Locate the cell with the specified text and output its [X, Y] center coordinate. 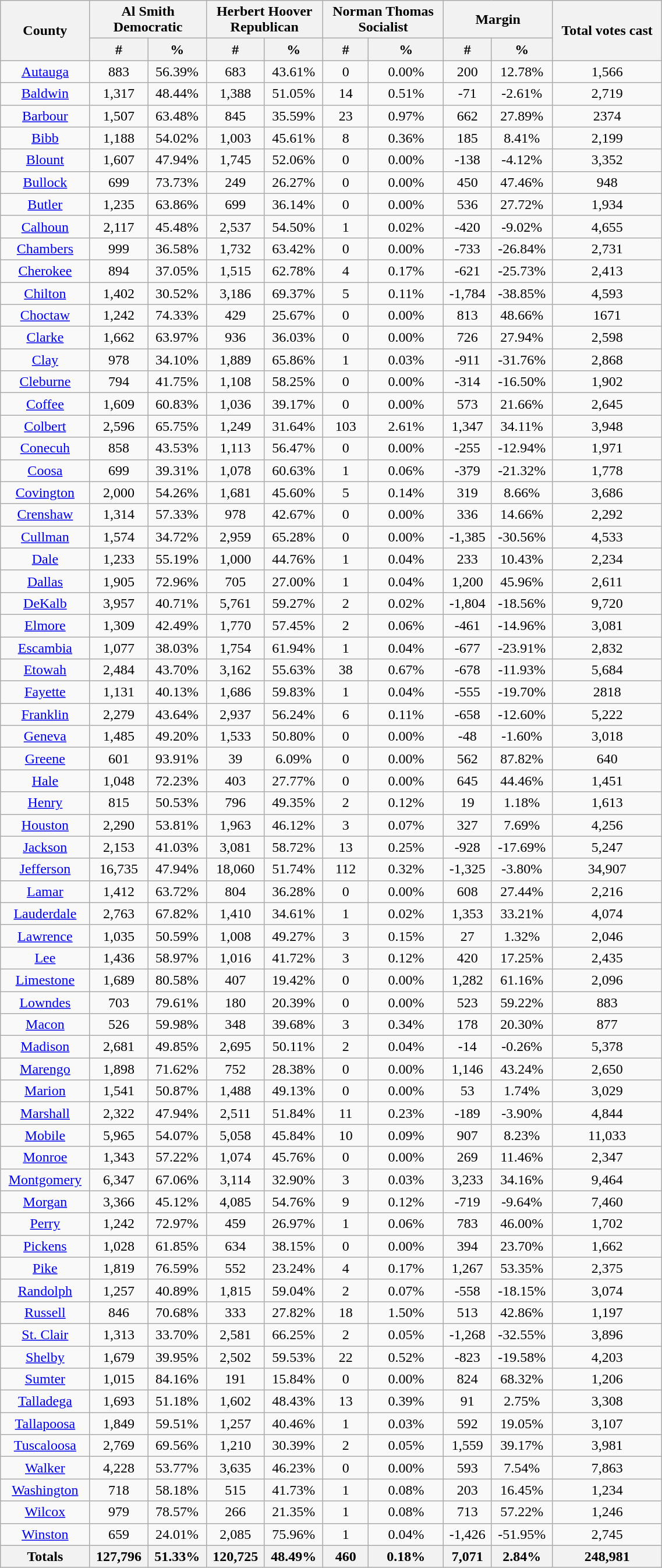
683 [235, 72]
0.97% [406, 116]
2,234 [607, 559]
23.24% [293, 1268]
59.22% [522, 1002]
50.11% [293, 1047]
-658 [468, 714]
2,511 [235, 1113]
54.26% [177, 493]
24.01% [177, 1534]
14 [346, 94]
1671 [607, 316]
2,000 [119, 493]
1,246 [607, 1512]
66.25% [293, 1335]
42.86% [522, 1312]
73.73% [177, 182]
78.57% [177, 1512]
907 [468, 1135]
1,197 [607, 1312]
Cleburne [45, 382]
70.68% [177, 1312]
Bullock [45, 182]
Total votes cast [607, 30]
38 [346, 670]
87.82% [522, 759]
68.32% [522, 1379]
-9.64% [522, 1202]
180 [235, 1002]
-928 [468, 847]
1,609 [119, 404]
-678 [468, 670]
Margin [498, 20]
248,981 [607, 1556]
1,488 [235, 1091]
45.60% [293, 493]
662 [468, 116]
2,290 [119, 825]
450 [468, 182]
Baldwin [45, 94]
2,435 [607, 958]
1,574 [119, 537]
44.46% [522, 781]
-1,784 [468, 293]
53 [468, 1091]
-25.73% [522, 271]
17.25% [522, 958]
718 [119, 1490]
40.13% [177, 692]
-189 [468, 1113]
61.16% [522, 980]
54.50% [293, 226]
40.46% [293, 1424]
58.97% [177, 958]
703 [119, 1002]
48.66% [522, 316]
394 [468, 1246]
47.46% [522, 182]
1,686 [235, 692]
1,559 [468, 1446]
50.80% [293, 737]
948 [607, 182]
1,036 [235, 404]
6,347 [119, 1180]
41.73% [293, 1490]
526 [119, 1025]
127,796 [119, 1556]
22 [346, 1357]
50.59% [177, 936]
1,108 [235, 382]
6.09% [293, 759]
336 [468, 515]
Barbour [45, 116]
34.16% [522, 1180]
1,015 [119, 1379]
6 [346, 714]
49.20% [177, 737]
2,581 [235, 1335]
1,533 [235, 737]
-911 [468, 360]
11.46% [522, 1158]
Cherokee [45, 271]
1,235 [119, 204]
513 [468, 1312]
41.03% [177, 847]
185 [468, 138]
-11.93% [522, 670]
-314 [468, 382]
-1.60% [522, 737]
726 [468, 338]
48.49% [293, 1556]
Lauderdale [45, 914]
30.39% [293, 1446]
1,889 [235, 360]
51.74% [293, 869]
Montgomery [45, 1180]
69.37% [293, 293]
Pickens [45, 1246]
0.67% [406, 670]
59.51% [177, 1424]
DeKalb [45, 603]
-19.58% [522, 1357]
1,971 [607, 448]
4,844 [607, 1113]
552 [235, 1268]
705 [235, 581]
2,645 [607, 404]
72.23% [177, 781]
1,402 [119, 293]
-1,804 [468, 603]
18 [346, 1312]
796 [235, 803]
1,078 [235, 470]
-1,385 [468, 537]
9 [346, 1202]
53.77% [177, 1468]
46.12% [293, 825]
407 [235, 980]
56.24% [293, 714]
979 [119, 1512]
1,234 [607, 1490]
51.33% [177, 1556]
40.89% [177, 1290]
39.95% [177, 1357]
1,317 [119, 94]
67.06% [177, 1180]
1,770 [235, 625]
112 [346, 869]
1,003 [235, 138]
Dallas [45, 581]
999 [119, 249]
53.81% [177, 825]
72.96% [177, 581]
2,763 [119, 914]
Bibb [45, 138]
536 [468, 204]
51.18% [177, 1401]
7,863 [607, 1468]
1,313 [119, 1335]
2,598 [607, 338]
-677 [468, 648]
1,613 [607, 803]
-4.12% [522, 160]
-14 [468, 1047]
460 [346, 1556]
0.23% [406, 1113]
45.61% [293, 138]
50.53% [177, 803]
10 [346, 1135]
Etowah [45, 670]
3,366 [119, 1202]
1.74% [522, 1091]
1,732 [235, 249]
Totals [45, 1556]
11 [346, 1113]
53.35% [522, 1268]
2,611 [607, 581]
Lowndes [45, 1002]
36.28% [293, 891]
-3.80% [522, 869]
St. Clair [45, 1335]
348 [235, 1025]
Fayette [45, 692]
Monroe [45, 1158]
1,113 [235, 448]
-3.90% [522, 1113]
752 [235, 1069]
Elmore [45, 625]
15.84% [293, 1379]
48.43% [293, 1401]
-379 [468, 470]
1,602 [235, 1401]
1,681 [235, 493]
-0.26% [522, 1047]
4,256 [607, 825]
93.91% [177, 759]
1,000 [235, 559]
3,981 [607, 1446]
-733 [468, 249]
2,292 [607, 515]
3,896 [607, 1335]
-14.96% [522, 625]
1,689 [119, 980]
2,731 [607, 249]
35.59% [293, 116]
1.32% [522, 936]
4,533 [607, 537]
266 [235, 1512]
523 [468, 1002]
Calhoun [45, 226]
60.83% [177, 404]
32.90% [293, 1180]
-823 [468, 1357]
Colbert [45, 426]
0.36% [406, 138]
65.28% [293, 537]
0.34% [406, 1025]
43.64% [177, 714]
2,745 [607, 1534]
63.86% [177, 204]
20.30% [522, 1025]
1,035 [119, 936]
7,071 [468, 1556]
79.61% [177, 1002]
Chilton [45, 293]
Chambers [45, 249]
2,153 [119, 847]
36.03% [293, 338]
9,720 [607, 603]
0.51% [406, 94]
2,096 [607, 980]
0.52% [406, 1357]
25.67% [293, 316]
103 [346, 426]
23 [346, 116]
1,206 [607, 1379]
178 [468, 1025]
Walker [45, 1468]
9,464 [607, 1180]
-2.61% [522, 94]
4,085 [235, 1202]
Tuscaloosa [45, 1446]
19.42% [293, 980]
5,222 [607, 714]
1,507 [119, 116]
27.00% [293, 581]
5,058 [235, 1135]
65.86% [293, 360]
1,077 [119, 648]
3,018 [607, 737]
0.15% [406, 936]
403 [235, 781]
1,267 [468, 1268]
3,029 [607, 1091]
2374 [607, 116]
Geneva [45, 737]
49.35% [293, 803]
26.97% [293, 1224]
1,008 [235, 936]
592 [468, 1424]
4,203 [607, 1357]
Lawrence [45, 936]
2,347 [607, 1158]
824 [468, 1379]
4,228 [119, 1468]
1,188 [119, 138]
601 [119, 759]
46.23% [293, 1468]
877 [607, 1025]
80.58% [177, 980]
1,451 [607, 781]
2,216 [607, 891]
2,719 [607, 94]
2.84% [522, 1556]
Russell [45, 1312]
38.15% [293, 1246]
2,650 [607, 1069]
39 [235, 759]
1,566 [607, 72]
2,375 [607, 1268]
Randolph [45, 1290]
Clay [45, 360]
3,957 [119, 603]
Marengo [45, 1069]
Wilcox [45, 1512]
249 [235, 182]
1,702 [607, 1224]
1,314 [119, 515]
233 [468, 559]
28.38% [293, 1069]
1,233 [119, 559]
54.02% [177, 138]
59.27% [293, 603]
76.59% [177, 1268]
420 [468, 958]
Blount [45, 160]
1,309 [119, 625]
659 [119, 1534]
46.00% [522, 1224]
640 [607, 759]
Marshall [45, 1113]
8.66% [522, 493]
37.05% [177, 271]
60.63% [293, 470]
-51.95% [522, 1534]
27.82% [293, 1312]
Autauga [45, 72]
-420 [468, 226]
Coffee [45, 404]
63.42% [293, 249]
858 [119, 448]
894 [119, 271]
10.43% [522, 559]
3,948 [607, 426]
1,849 [119, 1424]
57.45% [293, 625]
1,410 [235, 914]
1,693 [119, 1401]
327 [468, 825]
52.06% [293, 160]
1,778 [607, 470]
33.70% [177, 1335]
57.33% [177, 515]
41.72% [293, 958]
-9.02% [522, 226]
34.61% [293, 914]
-138 [468, 160]
-16.50% [522, 382]
33.21% [522, 914]
43.61% [293, 72]
1,902 [607, 382]
Washington [45, 1490]
2,832 [607, 648]
2,681 [119, 1047]
Lamar [45, 891]
36.58% [177, 249]
-48 [468, 737]
8 [346, 138]
3,233 [468, 1180]
269 [468, 1158]
-1,268 [468, 1335]
1,745 [235, 160]
Al SmithDemocratic [148, 20]
4,593 [607, 293]
27 [468, 936]
59.83% [293, 692]
Butler [45, 204]
2,117 [119, 226]
51.84% [293, 1113]
45.96% [522, 581]
1.50% [406, 1312]
Winston [45, 1534]
Morgan [45, 1202]
-12.60% [522, 714]
0.32% [406, 869]
0.14% [406, 493]
1,048 [119, 781]
72.97% [177, 1224]
69.56% [177, 1446]
26.27% [293, 182]
58.25% [293, 382]
Hale [45, 781]
Cullman [45, 537]
12.78% [522, 72]
Escambia [45, 648]
19.05% [522, 1424]
63.97% [177, 338]
3,686 [607, 493]
2,413 [607, 271]
1,485 [119, 737]
34,907 [607, 869]
43.53% [177, 448]
5,965 [119, 1135]
54.07% [177, 1135]
794 [119, 382]
41.75% [177, 382]
203 [468, 1490]
Crenshaw [45, 515]
4,655 [607, 226]
7,460 [607, 1202]
1,343 [119, 1158]
16.45% [522, 1490]
7.69% [522, 825]
21.35% [293, 1512]
-555 [468, 692]
-17.69% [522, 847]
61.85% [177, 1246]
Madison [45, 1047]
Henry [45, 803]
-19.70% [522, 692]
3,114 [235, 1180]
1,016 [235, 958]
Greene [45, 759]
Herbert HooverRepublican [264, 20]
56.47% [293, 448]
43.70% [177, 670]
3,107 [607, 1424]
34.11% [522, 426]
3,162 [235, 670]
1,541 [119, 1091]
45.84% [293, 1135]
1,815 [235, 1290]
1,131 [119, 692]
1,412 [119, 891]
4,074 [607, 914]
27.72% [522, 204]
429 [235, 316]
67.82% [177, 914]
5,247 [607, 847]
-31.76% [522, 360]
1,905 [119, 581]
1,515 [235, 271]
84.16% [177, 1379]
0.39% [406, 1401]
1,353 [468, 914]
1,347 [468, 426]
2,279 [119, 714]
Conecuh [45, 448]
2,199 [607, 138]
2,596 [119, 426]
Choctaw [45, 316]
21.66% [522, 404]
18,060 [235, 869]
846 [119, 1312]
34.72% [177, 537]
62.78% [293, 271]
562 [468, 759]
1,934 [607, 204]
1,074 [235, 1158]
Macon [45, 1025]
Sumter [45, 1379]
Shelby [45, 1357]
Pike [45, 1268]
Covington [45, 493]
5,684 [607, 670]
3,186 [235, 293]
-21.32% [522, 470]
-1,325 [468, 869]
27.44% [522, 891]
55.63% [293, 670]
County [45, 30]
-18.15% [522, 1290]
815 [119, 803]
38.03% [177, 648]
2,937 [235, 714]
-461 [468, 625]
Marion [45, 1091]
2,046 [607, 936]
40.71% [177, 603]
8.41% [522, 138]
1,436 [119, 958]
-26.84% [522, 249]
8.23% [522, 1135]
5,761 [235, 603]
39.31% [177, 470]
61.94% [293, 648]
34.10% [177, 360]
634 [235, 1246]
27.77% [293, 781]
845 [235, 116]
49.27% [293, 936]
1,028 [119, 1246]
58.18% [177, 1490]
54.76% [293, 1202]
2,322 [119, 1113]
59.53% [293, 1357]
-719 [468, 1202]
-71 [468, 94]
936 [235, 338]
3,308 [607, 1401]
50.87% [177, 1091]
1,963 [235, 825]
573 [468, 404]
48.44% [177, 94]
45.76% [293, 1158]
2,484 [119, 670]
2,537 [235, 226]
42.67% [293, 515]
31.64% [293, 426]
1,210 [235, 1446]
1,607 [119, 160]
Coosa [45, 470]
1,200 [468, 581]
Norman ThomasSocialist [383, 20]
1,819 [119, 1268]
45.48% [177, 226]
36.14% [293, 204]
Mobile [45, 1135]
-30.56% [522, 537]
3,074 [607, 1290]
-558 [468, 1290]
14.66% [522, 515]
75.96% [293, 1534]
Franklin [45, 714]
2,085 [235, 1534]
Houston [45, 825]
1,388 [235, 94]
30.52% [177, 293]
65.75% [177, 426]
23.70% [522, 1246]
-23.91% [522, 648]
2.61% [406, 426]
2,769 [119, 1446]
44.76% [293, 559]
-32.55% [522, 1335]
515 [235, 1490]
1,898 [119, 1069]
191 [235, 1379]
51.05% [293, 94]
19 [468, 803]
91 [468, 1401]
3,635 [235, 1468]
0.25% [406, 847]
45.12% [177, 1202]
59.98% [177, 1025]
1,146 [468, 1069]
42.49% [177, 625]
43.24% [522, 1069]
16,735 [119, 869]
59.04% [293, 1290]
71.62% [177, 1069]
Lee [45, 958]
-621 [468, 271]
39.68% [293, 1025]
804 [235, 891]
-12.94% [522, 448]
645 [468, 781]
49.13% [293, 1091]
-255 [468, 448]
459 [235, 1224]
Tallapoosa [45, 1424]
2,502 [235, 1357]
74.33% [177, 316]
608 [468, 891]
1.18% [522, 803]
200 [468, 72]
Perry [45, 1224]
Dale [45, 559]
1,754 [235, 648]
333 [235, 1312]
2,959 [235, 537]
Clarke [45, 338]
0.09% [406, 1135]
3,352 [607, 160]
49.85% [177, 1047]
27.94% [522, 338]
63.48% [177, 116]
813 [468, 316]
Talladega [45, 1401]
58.72% [293, 847]
5,378 [607, 1047]
56.39% [177, 72]
55.19% [177, 559]
20.39% [293, 1002]
2,868 [607, 360]
Jefferson [45, 869]
2818 [607, 692]
11,033 [607, 1135]
1,249 [235, 426]
-18.56% [522, 603]
593 [468, 1468]
1,679 [119, 1357]
Limestone [45, 980]
0.18% [406, 1556]
Jackson [45, 847]
2.75% [522, 1401]
-1,426 [468, 1534]
713 [468, 1512]
783 [468, 1224]
27.89% [522, 116]
1,282 [468, 980]
2,695 [235, 1047]
-38.85% [522, 293]
7.54% [522, 1468]
63.72% [177, 891]
319 [468, 493]
120,725 [235, 1556]
